Determine the (X, Y) coordinate at the center of the cell enclosing the given text.  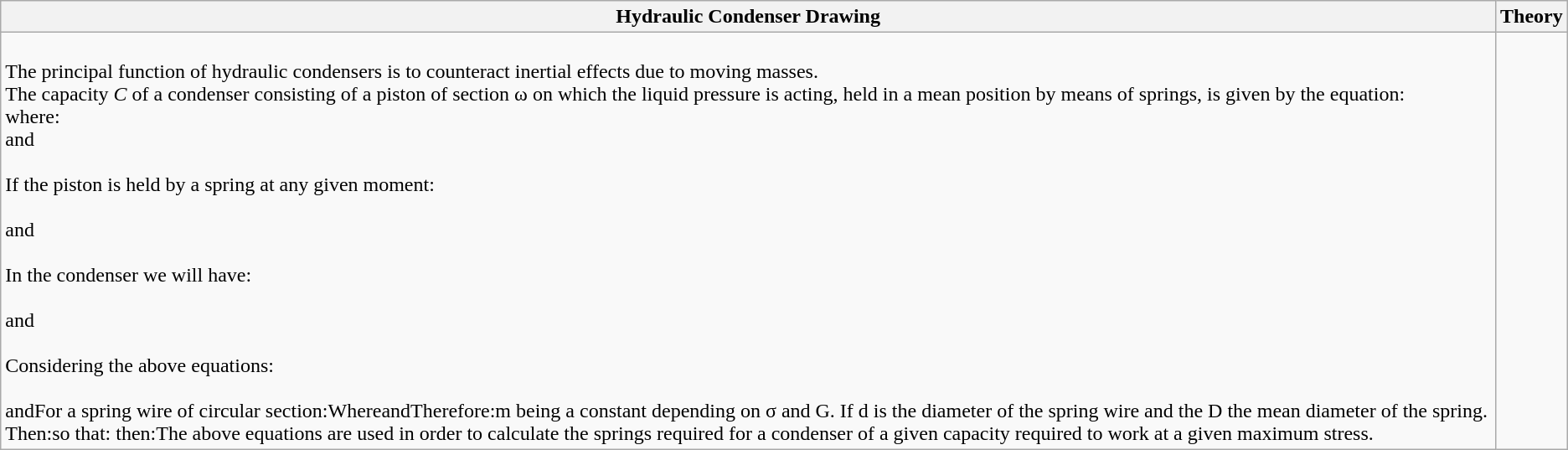
Theory (1532, 17)
Hydraulic Condenser Drawing (749, 17)
